Detect which cell encompasses the target text, then output its (X, Y) center coordinate. 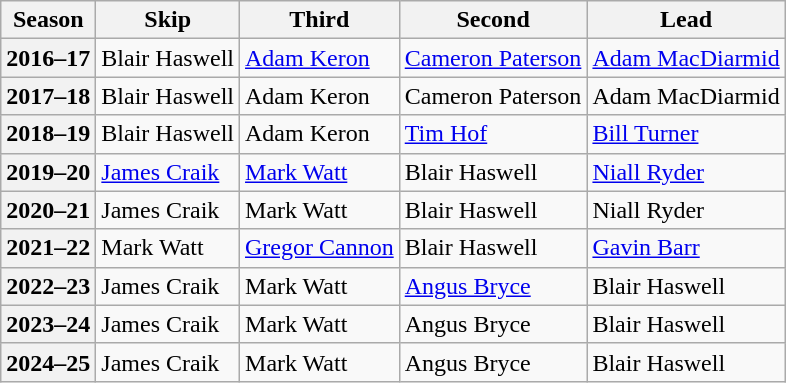
2016–17 (48, 58)
Season (48, 20)
2023–24 (48, 324)
2019–20 (48, 172)
2020–21 (48, 210)
2017–18 (48, 96)
Skip (168, 20)
Bill Turner (686, 134)
Gregor Cannon (320, 248)
2024–25 (48, 362)
2018–19 (48, 134)
Lead (686, 20)
Gavin Barr (686, 248)
Third (320, 20)
Tim Hof (493, 134)
Second (493, 20)
2022–23 (48, 286)
2021–22 (48, 248)
